Identify which cell holds the provided text, then report its [x, y] central coordinate. 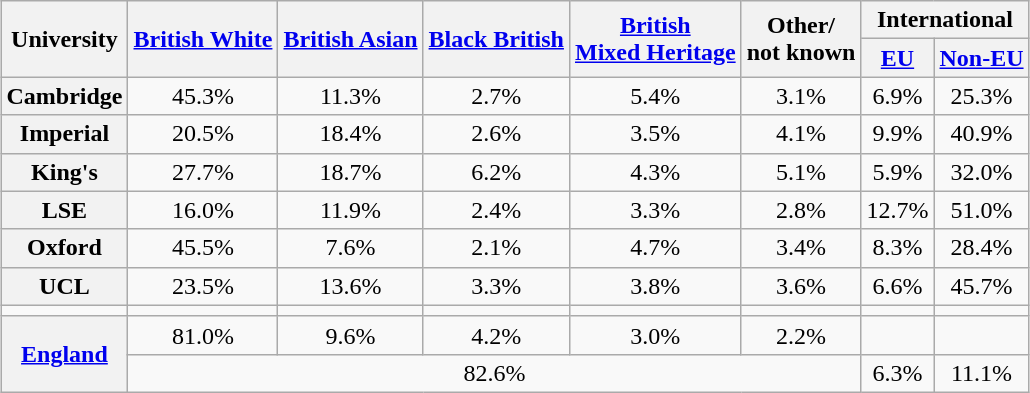
45.5% [203, 248]
6.3% [898, 373]
University [64, 39]
45.7% [982, 286]
Non-EU [982, 58]
3.1% [801, 96]
King's [64, 172]
Oxford [64, 248]
11.9% [350, 210]
11.3% [350, 96]
LSE [64, 210]
32.0% [982, 172]
British White [203, 39]
28.4% [982, 248]
2.6% [496, 134]
3.8% [655, 286]
5.4% [655, 96]
3.4% [801, 248]
4.2% [496, 335]
18.4% [350, 134]
81.0% [203, 335]
8.3% [898, 248]
23.5% [203, 286]
6.2% [496, 172]
25.3% [982, 96]
4.3% [655, 172]
5.1% [801, 172]
England [64, 354]
2.8% [801, 210]
20.5% [203, 134]
18.7% [350, 172]
6.6% [898, 286]
Imperial [64, 134]
2.2% [801, 335]
4.1% [801, 134]
Cambridge [64, 96]
2.1% [496, 248]
7.6% [350, 248]
Other/not known [801, 39]
2.7% [496, 96]
9.9% [898, 134]
16.0% [203, 210]
2.4% [496, 210]
82.6% [494, 373]
British Mixed Heritage [655, 39]
40.9% [982, 134]
9.6% [350, 335]
3.0% [655, 335]
6.9% [898, 96]
3.5% [655, 134]
International [945, 20]
27.7% [203, 172]
45.3% [203, 96]
Black British [496, 39]
UCL [64, 286]
5.9% [898, 172]
51.0% [982, 210]
EU [898, 58]
British Asian [350, 39]
12.7% [898, 210]
13.6% [350, 286]
3.6% [801, 286]
4.7% [655, 248]
11.1% [982, 373]
